Extract the (x, y) coordinate from the center of the cell holding the provided text.  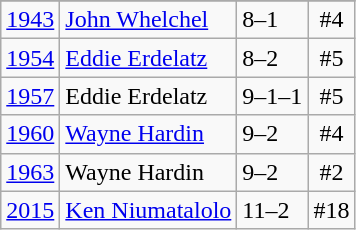
1957 (30, 96)
8–2 (272, 58)
2015 (30, 210)
9–1–1 (272, 96)
#18 (332, 210)
1954 (30, 58)
Ken Niumatalolo (148, 210)
11–2 (272, 210)
1943 (30, 20)
John Whelchel (148, 20)
1960 (30, 134)
#2 (332, 172)
1963 (30, 172)
8–1 (272, 20)
